Determine the [x, y] coordinate at the center of the cell enclosing the given text.  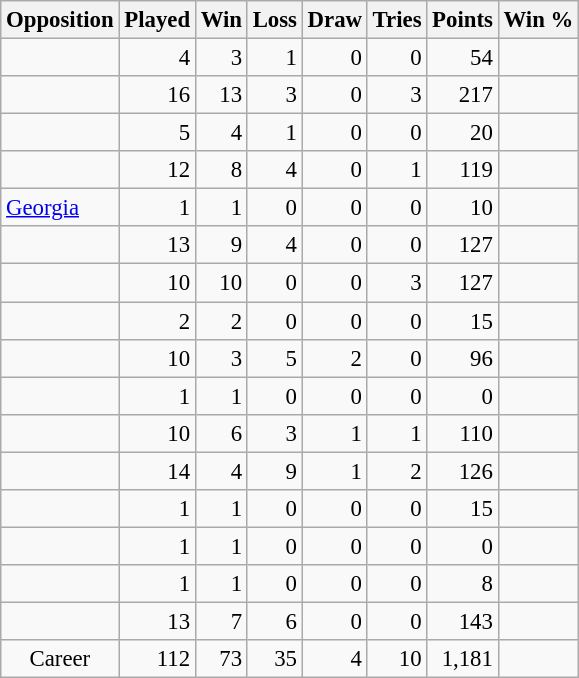
112 [157, 659]
Georgia [60, 208]
217 [462, 95]
73 [221, 659]
Points [462, 20]
1,181 [462, 659]
Win % [538, 20]
14 [157, 471]
12 [157, 170]
35 [274, 659]
126 [462, 471]
119 [462, 170]
7 [221, 621]
Tries [397, 20]
Win [221, 20]
Loss [274, 20]
Opposition [60, 20]
110 [462, 433]
143 [462, 621]
16 [157, 95]
54 [462, 58]
Draw [334, 20]
Played [157, 20]
96 [462, 358]
20 [462, 133]
Career [60, 659]
